From the cell containing the given text, extract its center point as [x, y] coordinate. 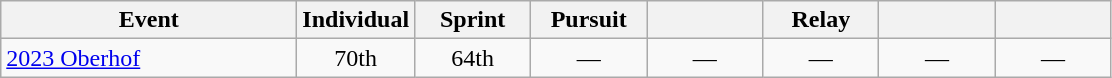
Sprint [473, 20]
Event [149, 20]
Pursuit [589, 20]
Relay [821, 20]
70th [356, 58]
64th [473, 58]
Individual [356, 20]
2023 Oberhof [149, 58]
